Search for the cell housing the specified text and yield its (X, Y) center coordinate. 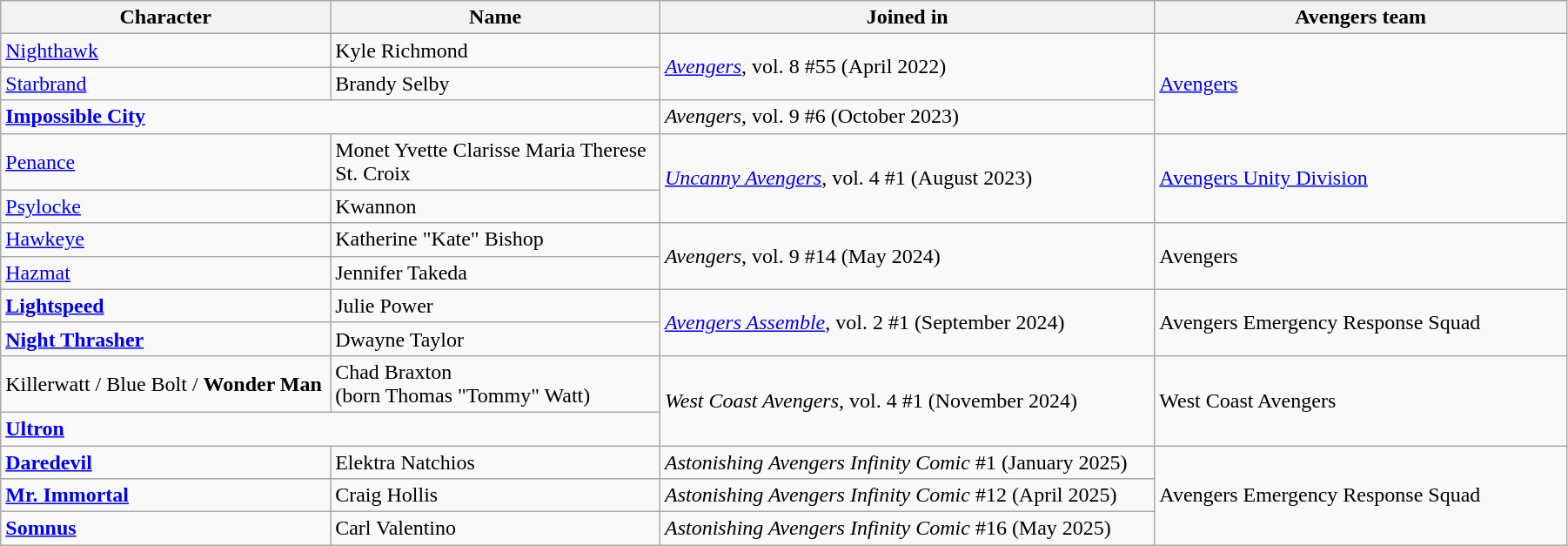
Impossible City (331, 117)
Julie Power (496, 306)
Name (496, 17)
Avengers, vol. 9 #6 (October 2023) (907, 117)
Jennifer Takeda (496, 273)
Psylocke (165, 206)
Brandy Selby (496, 84)
Hazmat (165, 273)
West Coast Avengers, vol. 4 #1 (November 2024) (907, 401)
Joined in (907, 17)
Monet Yvette Clarisse Maria Therese St. Croix (496, 162)
Uncanny Avengers, vol. 4 #1 (August 2023) (907, 178)
Elektra Natchios (496, 462)
Avengers Unity Division (1361, 178)
Avengers team (1361, 17)
Mr. Immortal (165, 495)
Starbrand (165, 84)
Kyle Richmond (496, 51)
Killerwatt / Blue Bolt / Wonder Man (165, 383)
Lightspeed (165, 306)
Avengers, vol. 9 #14 (May 2024) (907, 256)
Ultron (331, 428)
Katherine "Kate" Bishop (496, 239)
Character (165, 17)
Daredevil (165, 462)
Astonishing Avengers Infinity Comic #16 (May 2025) (907, 529)
Avengers Assemble, vol. 2 #1 (September 2024) (907, 322)
Chad Braxton(born Thomas "Tommy" Watt) (496, 383)
West Coast Avengers (1361, 401)
Penance (165, 162)
Somnus (165, 529)
Night Thrasher (165, 339)
Hawkeye (165, 239)
Craig Hollis (496, 495)
Carl Valentino (496, 529)
Astonishing Avengers Infinity Comic #12 (April 2025) (907, 495)
Kwannon (496, 206)
Dwayne Taylor (496, 339)
Astonishing Avengers Infinity Comic #1 (January 2025) (907, 462)
Nighthawk (165, 51)
Avengers, vol. 8 #55 (April 2022) (907, 67)
